Capture the cell that displays the provided text and extract its [x, y] central coordinate. 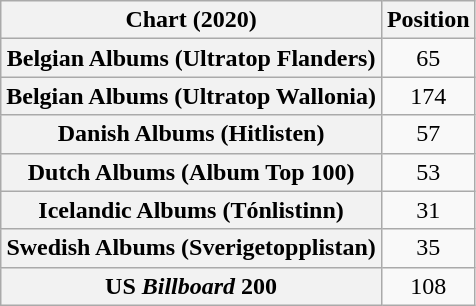
65 [428, 58]
174 [428, 96]
35 [428, 248]
Belgian Albums (Ultratop Flanders) [192, 58]
Chart (2020) [192, 20]
Position [428, 20]
Dutch Albums (Album Top 100) [192, 172]
Swedish Albums (Sverigetopplistan) [192, 248]
57 [428, 134]
US Billboard 200 [192, 286]
53 [428, 172]
108 [428, 286]
31 [428, 210]
Icelandic Albums (Tónlistinn) [192, 210]
Danish Albums (Hitlisten) [192, 134]
Belgian Albums (Ultratop Wallonia) [192, 96]
